From the cell containing the given text, extract its center point as [x, y] coordinate. 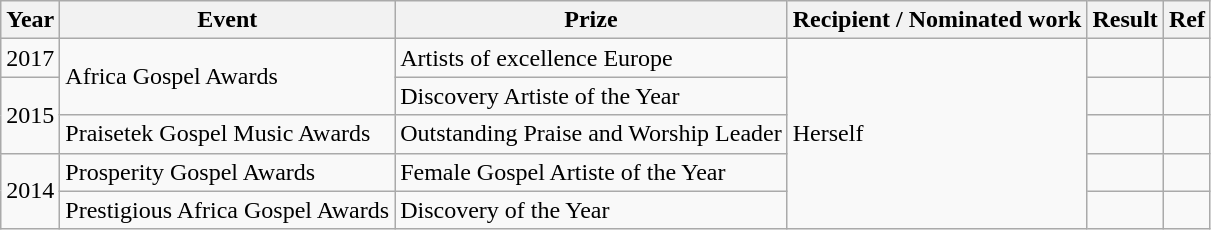
2015 [30, 115]
Outstanding Praise and Worship Leader [592, 134]
Prosperity Gospel Awards [228, 172]
Discovery Artiste of the Year [592, 96]
Recipient / Nominated work [937, 20]
Prize [592, 20]
Artists of excellence Europe [592, 58]
Prestigious Africa Gospel Awards [228, 210]
2014 [30, 191]
Year [30, 20]
Africa Gospel Awards [228, 77]
Result [1125, 20]
Female Gospel Artiste of the Year [592, 172]
Praisetek Gospel Music Awards [228, 134]
Ref [1186, 20]
Discovery of the Year [592, 210]
2017 [30, 58]
Event [228, 20]
Herself [937, 134]
